Determine the [X, Y] coordinate at the center of the cell enclosing the given text.  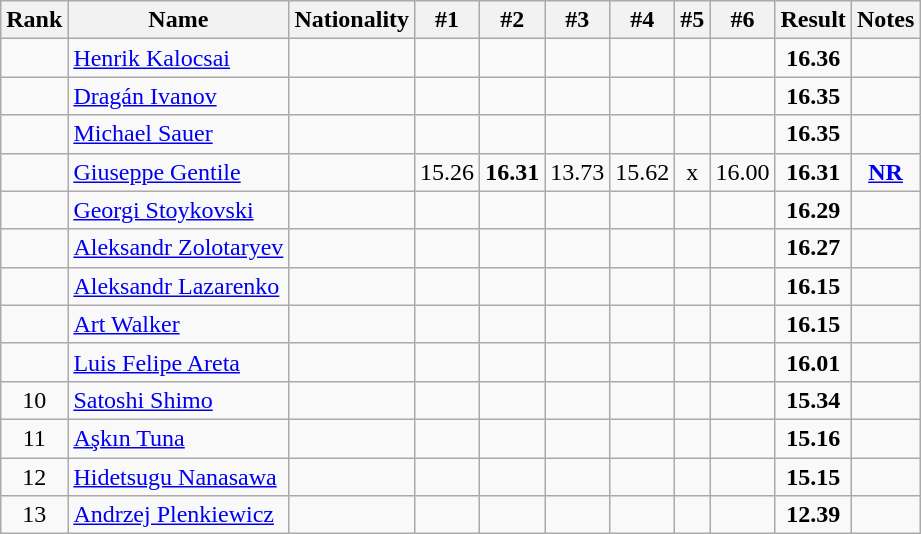
Hidetsugu Nanasawa [178, 477]
13.73 [578, 172]
12 [34, 477]
Henrik Kalocsai [178, 58]
Andrzej Plenkiewicz [178, 515]
15.16 [813, 438]
Luis Felipe Areta [178, 362]
#1 [448, 20]
16.36 [813, 58]
NR [885, 172]
Art Walker [178, 324]
Notes [885, 20]
11 [34, 438]
#6 [742, 20]
10 [34, 400]
Nationality [352, 20]
Result [813, 20]
15.62 [642, 172]
#3 [578, 20]
Aleksandr Zolotaryev [178, 248]
Name [178, 20]
16.29 [813, 210]
Giuseppe Gentile [178, 172]
15.34 [813, 400]
16.01 [813, 362]
Michael Sauer [178, 134]
15.26 [448, 172]
13 [34, 515]
16.00 [742, 172]
Aleksandr Lazarenko [178, 286]
12.39 [813, 515]
Aşkın Tuna [178, 438]
15.15 [813, 477]
x [692, 172]
Satoshi Shimo [178, 400]
#2 [512, 20]
#5 [692, 20]
Georgi Stoykovski [178, 210]
16.27 [813, 248]
#4 [642, 20]
Rank [34, 20]
Dragán Ivanov [178, 96]
